Extract the [X, Y] coordinate from the center of the cell holding the provided text.  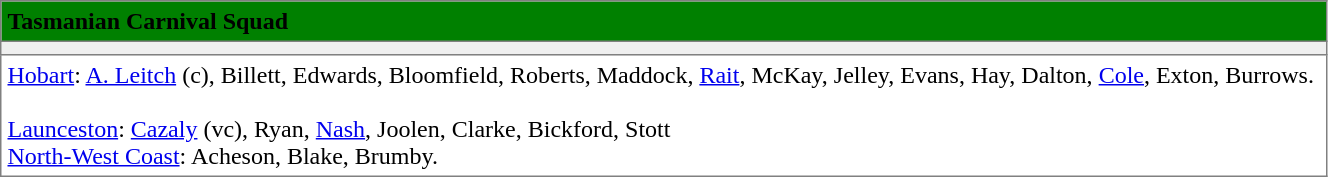
Tasmanian Carnival Squad [664, 21]
